Detect which cell encompasses the target text, then output its (x, y) center coordinate. 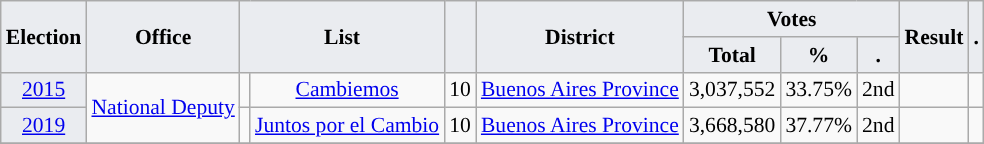
2015 (44, 90)
Total (732, 55)
Office (162, 36)
33.75% (818, 90)
Result (934, 36)
2019 (44, 126)
3,037,552 (732, 90)
List (342, 36)
Juntos por el Cambio (347, 126)
National Deputy (162, 108)
3,668,580 (732, 126)
37.77% (818, 126)
District (580, 36)
Election (44, 36)
Votes (792, 19)
% (818, 55)
Cambiemos (347, 90)
